Determine the (x, y) coordinate at the center of the cell enclosing the given text.  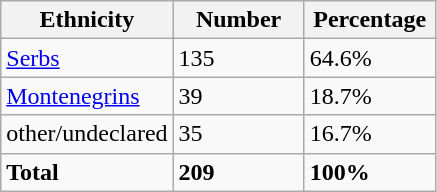
other/undeclared (87, 134)
18.7% (370, 96)
100% (370, 172)
209 (238, 172)
35 (238, 134)
Percentage (370, 20)
Ethnicity (87, 20)
64.6% (370, 58)
Serbs (87, 58)
16.7% (370, 134)
39 (238, 96)
Montenegrins (87, 96)
135 (238, 58)
Number (238, 20)
Total (87, 172)
